Extract the (x, y) coordinate from the center of the cell holding the provided text.  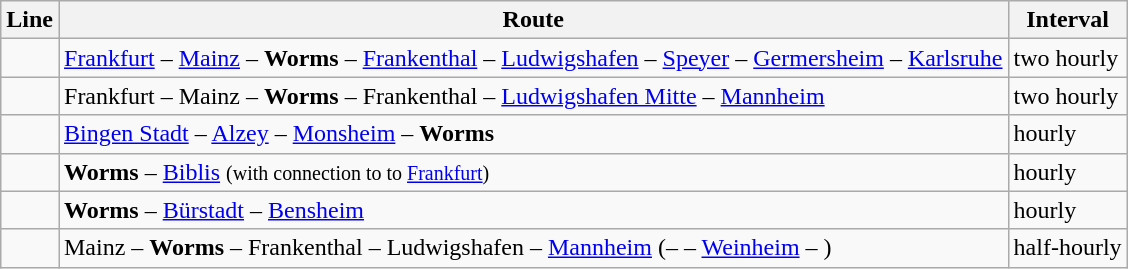
Worms – Biblis (with connection to to Frankfurt) (533, 172)
Route (533, 20)
half-hourly (1068, 248)
Frankfurt – Mainz – Worms – Frankenthal – Ludwigshafen Mitte – Mannheim (533, 96)
Frankfurt – Mainz – Worms – Frankenthal – Ludwigshafen – Speyer – Germersheim – Karlsruhe (533, 58)
Mainz – Worms – Frankenthal – Ludwigshafen – Mannheim (– – Weinheim – ) (533, 248)
Bingen Stadt – Alzey – Monsheim – Worms (533, 134)
Worms – Bürstadt – Bensheim (533, 210)
Line (30, 20)
Interval (1068, 20)
